Output the (x, y) coordinate of the center of the cell containing the given text.  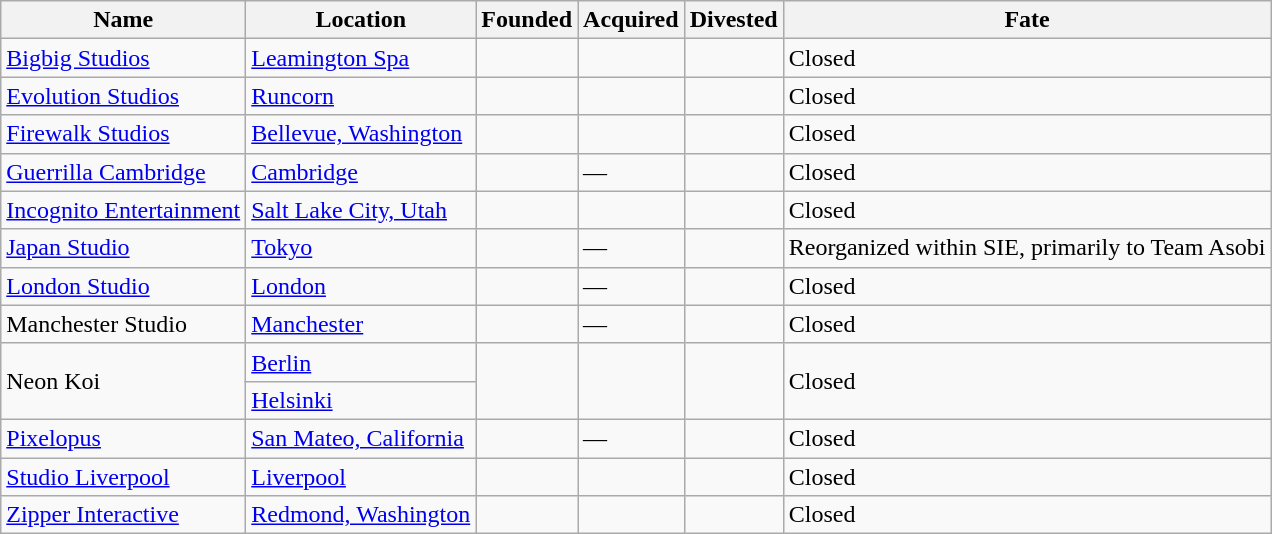
Location (361, 20)
Zipper Interactive (124, 515)
Studio Liverpool (124, 477)
Runcorn (361, 96)
Reorganized within SIE, primarily to Team Asobi (1027, 248)
London Studio (124, 286)
Salt Lake City, Utah (361, 210)
Leamington Spa (361, 58)
Redmond, Washington (361, 515)
Japan Studio (124, 248)
Liverpool (361, 477)
London (361, 286)
Tokyo (361, 248)
Incognito Entertainment (124, 210)
Founded (527, 20)
Divested (734, 20)
Berlin (361, 362)
Acquired (632, 20)
Pixelopus (124, 438)
Manchester (361, 324)
Evolution Studios (124, 96)
Bigbig Studios (124, 58)
Neon Koi (124, 381)
Manchester Studio (124, 324)
San Mateo, California (361, 438)
Bellevue, Washington (361, 134)
Cambridge (361, 172)
Name (124, 20)
Helsinki (361, 400)
Guerrilla Cambridge (124, 172)
Fate (1027, 20)
Firewalk Studios (124, 134)
